Output the [X, Y] coordinate of the center of the cell containing the given text.  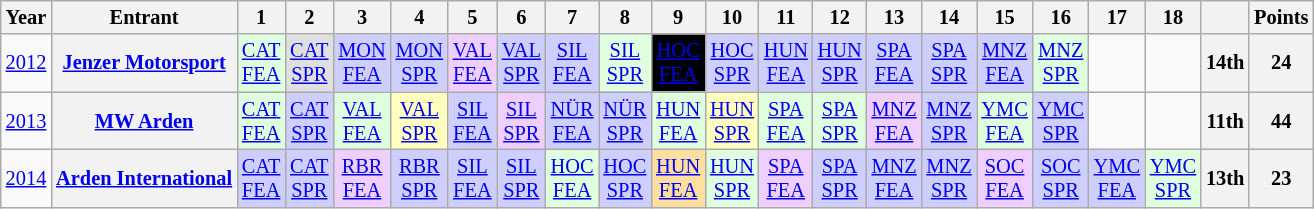
NÜRFEA [572, 121]
6 [522, 17]
10 [732, 17]
17 [1117, 17]
44 [1281, 121]
13 [894, 17]
12 [840, 17]
Points [1281, 17]
13th [1225, 178]
SOCFEA [1005, 178]
Year [26, 17]
SOCSPR [1061, 178]
5 [472, 17]
Entrant [144, 17]
Arden International [144, 178]
14th [1225, 63]
11 [786, 17]
MONFEA [362, 63]
8 [624, 17]
RBRFEA [362, 178]
24 [1281, 63]
9 [678, 17]
Jenzer Motorsport [144, 63]
23 [1281, 178]
14 [950, 17]
4 [420, 17]
MONSPR [420, 63]
2 [309, 17]
3 [362, 17]
18 [1173, 17]
1 [261, 17]
16 [1061, 17]
RBRSPR [420, 178]
7 [572, 17]
2013 [26, 121]
2014 [26, 178]
15 [1005, 17]
2012 [26, 63]
MW Arden [144, 121]
NÜRSPR [624, 121]
11th [1225, 121]
